Output the [X, Y] coordinate of the center of the cell containing the given text.  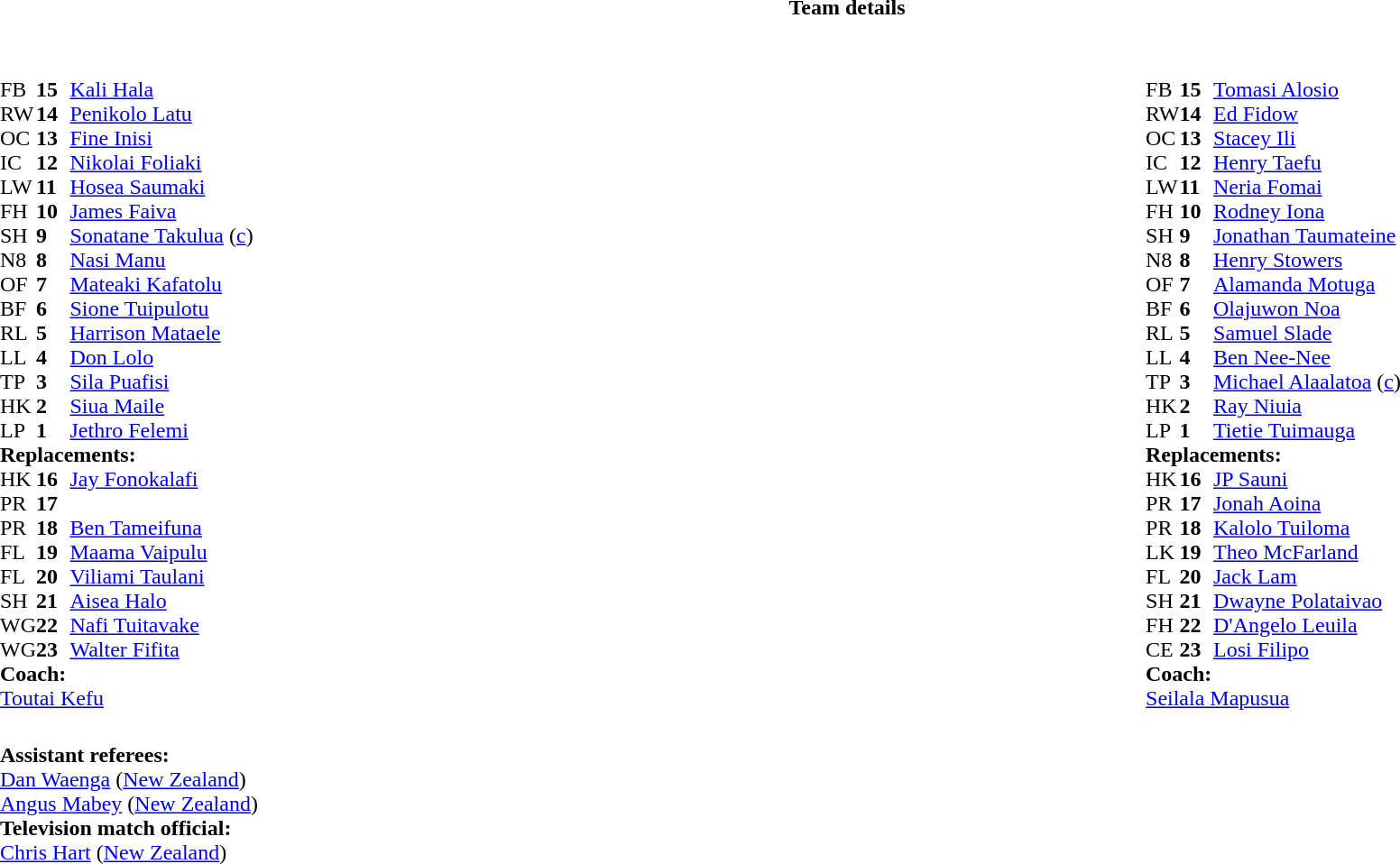
Don Lolo [161, 357]
Walter Fifita [161, 649]
Nafi Tuitavake [161, 626]
LK [1163, 552]
Fine Inisi [161, 139]
Jethro Felemi [161, 431]
Siua Maile [161, 406]
Jay Fonokalafi [161, 480]
Sonatane Takulua (c) [161, 236]
Mateaki Kafatolu [161, 285]
Hosea Saumaki [161, 188]
Ben Tameifuna [161, 529]
Replacements: [126, 455]
James Faiva [161, 211]
Sila Puafisi [161, 382]
Penikolo Latu [161, 114]
Coach: [126, 675]
Maama Vaipulu [161, 552]
Aisea Halo [161, 601]
CE [1163, 649]
Nikolai Foliaki [161, 162]
Viliami Taulani [161, 577]
Harrison Mataele [161, 334]
Kali Hala [161, 90]
Nasi Manu [161, 260]
Toutai Kefu [126, 698]
Sione Tuipulotu [161, 308]
